Locate the cell with the specified text and output its (x, y) center coordinate. 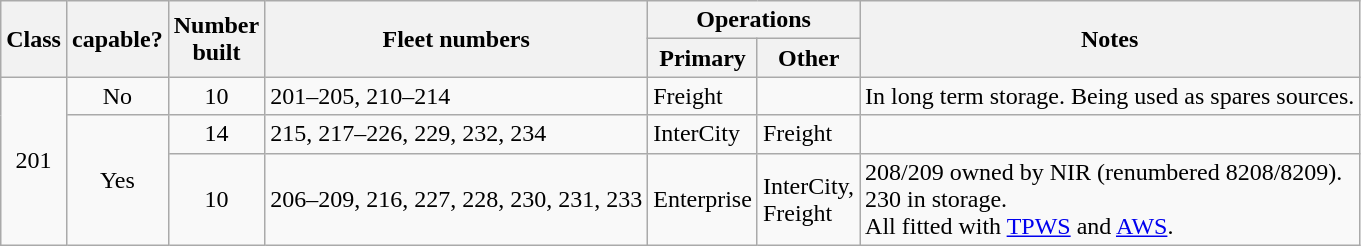
14 (216, 134)
In long term storage. Being used as spares sources. (1110, 96)
InterCity,Freight (808, 199)
InterCity (703, 134)
Enterprise (703, 199)
Numberbuilt (216, 39)
Operations (754, 20)
Other (808, 58)
No (117, 96)
Yes (117, 180)
215, 217–226, 229, 232, 234 (456, 134)
206–209, 216, 227, 228, 230, 231, 233 (456, 199)
Class (34, 39)
201 (34, 161)
Primary (703, 58)
Notes (1110, 39)
Fleet numbers (456, 39)
capable? (117, 39)
201–205, 210–214 (456, 96)
208/209 owned by NIR (renumbered 8208/8209). 230 in storage. All fitted with TPWS and AWS. (1110, 199)
